Extract the [X, Y] coordinate from the center of the cell holding the provided text.  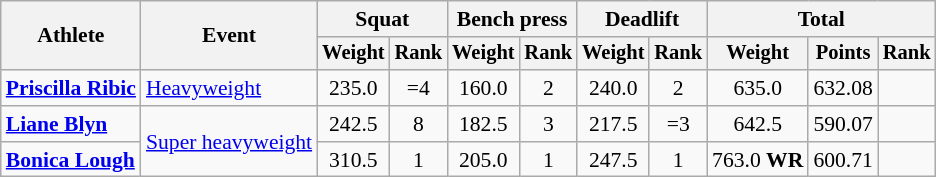
182.5 [483, 124]
590.07 [842, 124]
635.0 [758, 88]
242.5 [353, 124]
Priscilla Ribic [71, 88]
235.0 [353, 88]
642.5 [758, 124]
Squat [382, 19]
=4 [419, 88]
Heavyweight [229, 88]
160.0 [483, 88]
Deadlift [642, 19]
Points [842, 54]
Bench press [512, 19]
Athlete [71, 36]
632.08 [842, 88]
Event [229, 36]
240.0 [613, 88]
Liane Blyn [71, 124]
8 [419, 124]
=3 [678, 124]
Super heavyweight [229, 142]
217.5 [613, 124]
Total [821, 19]
3 [548, 124]
